Return the [x, y] coordinate for the center point of the cell that contains the specified text.  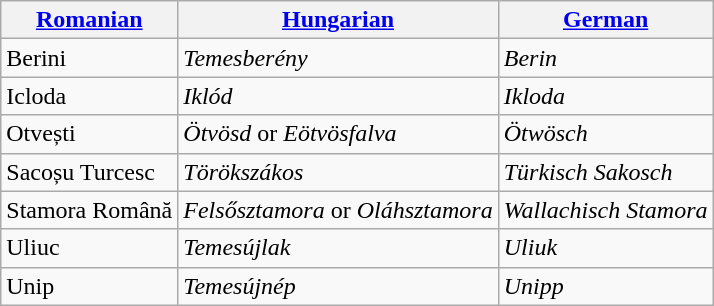
Romanian [90, 20]
Stamora Română [90, 210]
Unip [90, 286]
Ötvösd or Eötvösfalva [338, 134]
Berin [606, 58]
Uliuk [606, 248]
Ikloda [606, 96]
Iklód [338, 96]
Unipp [606, 286]
Berini [90, 58]
Temesújnép [338, 286]
Uliuc [90, 248]
Hungarian [338, 20]
Otvești [90, 134]
Wallachisch Stamora [606, 210]
Temesújlak [338, 248]
Türkisch Sakosch [606, 172]
Felsősztamora or Oláhsztamora [338, 210]
German [606, 20]
Temesberény [338, 58]
Sacoșu Turcesc [90, 172]
Ötwösch [606, 134]
Icloda [90, 96]
Törökszákos [338, 172]
